Scan for the cell matching the given text and deliver its [X, Y] coordinate at center. 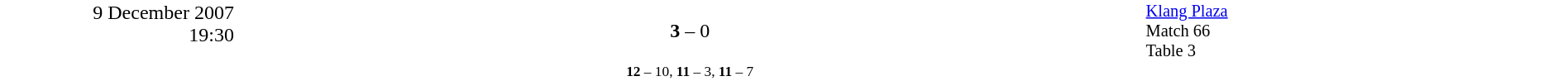
Klang PlazaMatch 66Table 3 [1356, 31]
12 – 10, 11 – 3, 11 – 7 [690, 71]
3 – 0 [690, 31]
9 December 200719:30 [117, 40]
